Locate the cell with the specified text and output its [x, y] center coordinate. 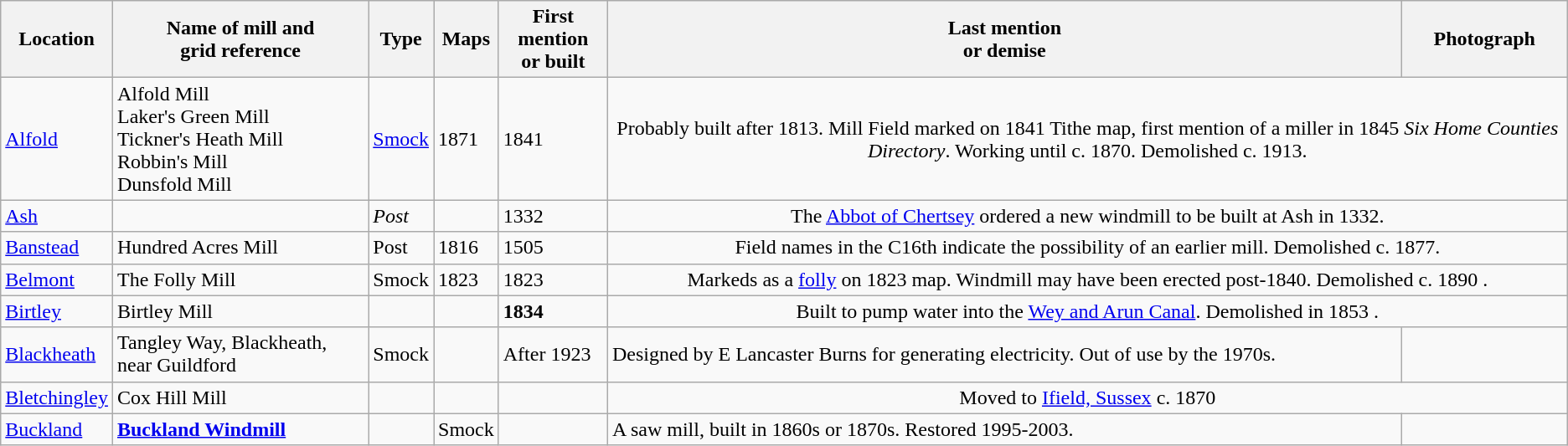
The Folly Mill [240, 279]
Name of mill andgrid reference [240, 39]
Alfold [57, 139]
Designed by E Lancaster Burns for generating electricity. Out of use by the 1970s. [1004, 355]
Last mention or demise [1004, 39]
Tangley Way, Blackheath, near Guildford [240, 355]
Birtley Mill [240, 311]
Birtley [57, 311]
Buckland Windmill [240, 429]
Hundred Acres Mill [240, 248]
Markeds as a folly on 1823 map. Windmill may have been erected post-1840. Demolished c. 1890 . [1087, 279]
Maps [467, 39]
1841 [553, 139]
Belmont [57, 279]
1834 [553, 311]
Built to pump water into the Wey and Arun Canal. Demolished in 1853 . [1087, 311]
Cox Hill Mill [240, 397]
Moved to Ifield, Sussex c. 1870 [1087, 397]
1505 [553, 248]
Blackheath [57, 355]
Banstead [57, 248]
Field names in the C16th indicate the possibility of an earlier mill. Demolished c. 1877. [1087, 248]
First mentionor built [553, 39]
After 1923 [553, 355]
1332 [553, 216]
Type [401, 39]
Location [57, 39]
Alfold MillLaker's Green MillTickner's Heath MillRobbin's MillDunsfold Mill [240, 139]
Buckland [57, 429]
Ash [57, 216]
1816 [467, 248]
Photograph [1484, 39]
The Abbot of Chertsey ordered a new windmill to be built at Ash in 1332. [1087, 216]
A saw mill, built in 1860s or 1870s. Restored 1995-2003. [1004, 429]
1871 [467, 139]
Bletchingley [57, 397]
